Scan for the cell matching the given text and deliver its [X, Y] coordinate at center. 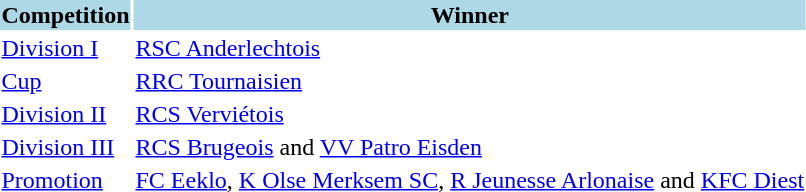
RSC Anderlechtois [470, 48]
Division I [66, 48]
Division III [66, 147]
RRC Tournaisien [470, 81]
Winner [470, 15]
RCS Verviétois [470, 114]
Competition [66, 15]
Division II [66, 114]
Cup [66, 81]
RCS Brugeois and VV Patro Eisden [470, 147]
